Capture the cell that displays the provided text and extract its (X, Y) central coordinate. 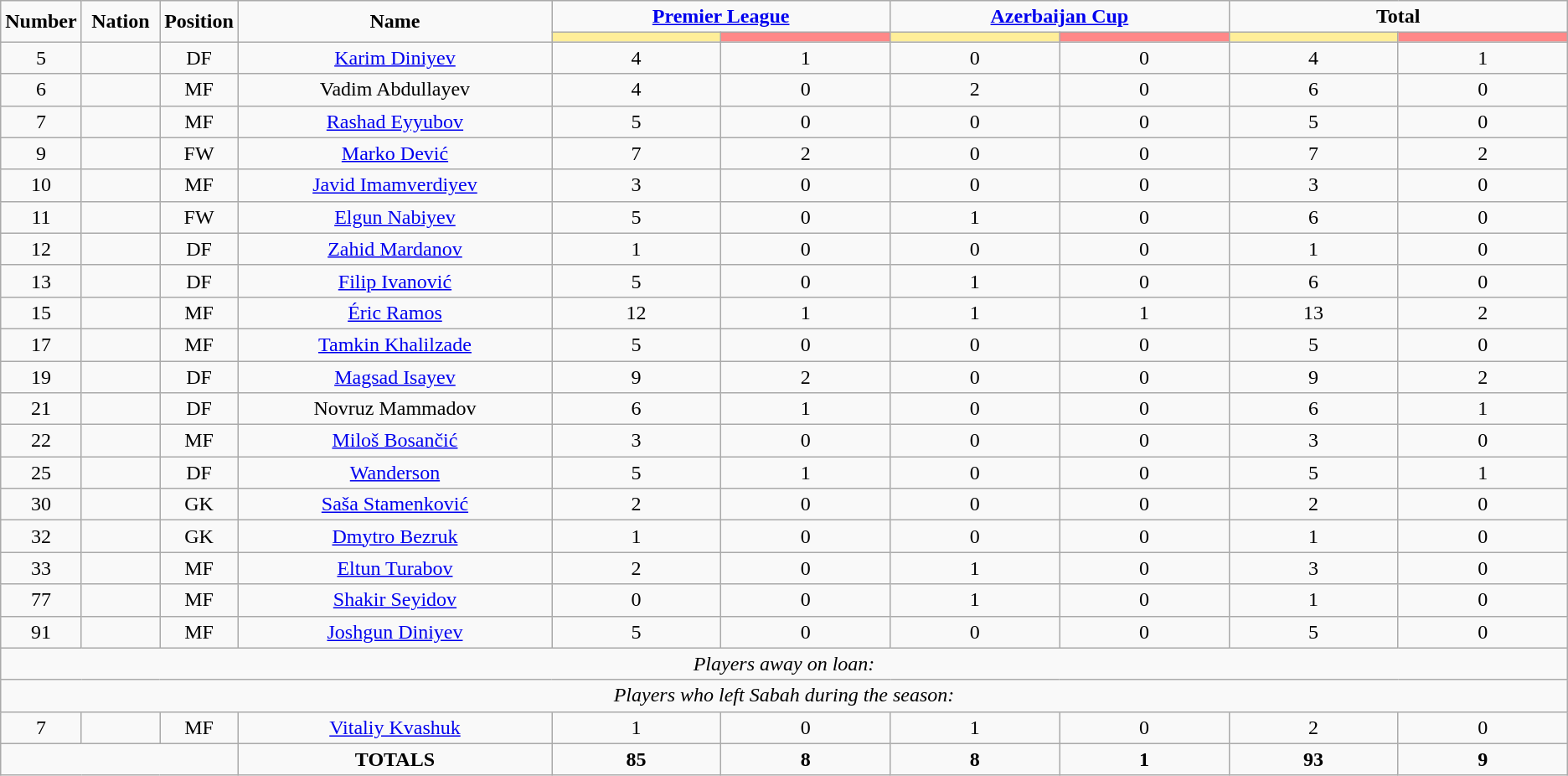
Magsad Isayev (395, 376)
Joshgun Diniyev (395, 632)
77 (41, 600)
Eltun Turabov (395, 568)
TOTALS (395, 759)
Éric Ramos (395, 313)
Dmytro Bezruk (395, 536)
93 (1313, 759)
Vitaliy Kvashuk (395, 727)
Marko Dević (395, 153)
Premier League (720, 17)
85 (636, 759)
15 (41, 313)
22 (41, 441)
Number (41, 22)
Vadim Abdullayev (395, 90)
Azerbaijan Cup (1060, 17)
Name (395, 22)
Players who left Sabah during the season: (784, 696)
Rashad Eyyubov (395, 122)
33 (41, 568)
10 (41, 185)
Karim Diniyev (395, 58)
11 (41, 217)
Zahid Mardanov (395, 249)
Players away on loan: (784, 664)
Shakir Seyidov (395, 600)
25 (41, 473)
Total (1398, 17)
Novruz Mammadov (395, 409)
Saša Stamenković (395, 504)
19 (41, 376)
21 (41, 409)
17 (41, 344)
30 (41, 504)
Tamkin Khalilzade (395, 344)
Wanderson (395, 473)
91 (41, 632)
Position (199, 22)
Nation (121, 22)
Elgun Nabiyev (395, 217)
Javid Imamverdiyev (395, 185)
Miloš Bosančić (395, 441)
32 (41, 536)
Filip Ivanović (395, 281)
